Identify which cell holds the provided text, then report its [x, y] central coordinate. 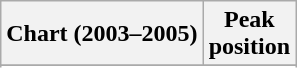
Peakposition [249, 34]
Chart (2003–2005) [102, 34]
